For the text-containing cell, return its midpoint in [X, Y] coordinate format. 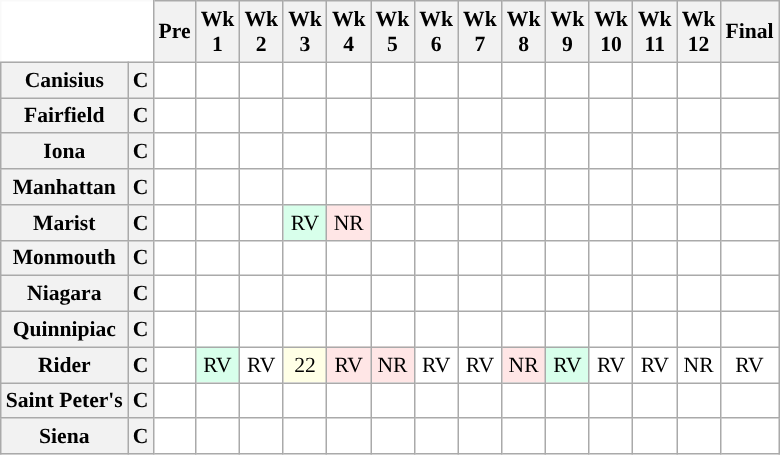
Wk10 [611, 32]
Wk11 [655, 32]
Wk2 [261, 32]
Quinnipiac [64, 330]
Saint Peter's [64, 401]
Siena [64, 437]
Canisius [64, 80]
Wk1 [218, 32]
Wk6 [436, 32]
Wk5 [393, 32]
Iona [64, 152]
Wk9 [567, 32]
Rider [64, 365]
Final [749, 32]
Wk3 [305, 32]
Niagara [64, 294]
Wk8 [524, 32]
Pre [175, 32]
22 [305, 365]
Monmouth [64, 258]
Wk12 [699, 32]
Wk7 [480, 32]
Manhattan [64, 187]
Marist [64, 223]
Wk4 [349, 32]
Fairfield [64, 116]
